For the text-containing cell, return its midpoint in (x, y) coordinate format. 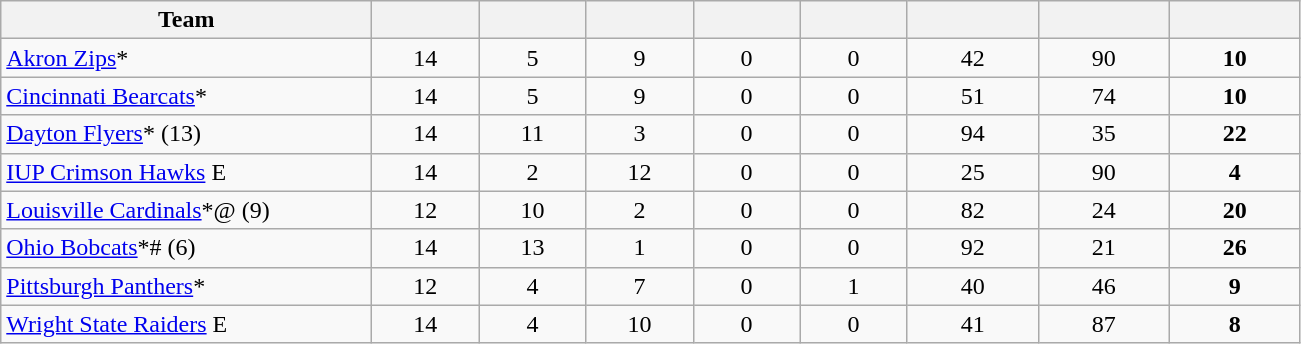
87 (1104, 324)
21 (1104, 248)
3 (640, 134)
20 (1234, 210)
Team (186, 20)
8 (1234, 324)
24 (1104, 210)
40 (972, 286)
Cincinnati Bearcats* (186, 96)
92 (972, 248)
82 (972, 210)
35 (1104, 134)
94 (972, 134)
74 (1104, 96)
26 (1234, 248)
Dayton Flyers* (13) (186, 134)
42 (972, 58)
Akron Zips* (186, 58)
Pittsburgh Panthers* (186, 286)
11 (532, 134)
13 (532, 248)
Wright State Raiders E (186, 324)
46 (1104, 286)
Ohio Bobcats*# (6) (186, 248)
22 (1234, 134)
41 (972, 324)
25 (972, 172)
7 (640, 286)
Louisville Cardinals*@ (9) (186, 210)
51 (972, 96)
IUP Crimson Hawks E (186, 172)
